Find where the given text appears and provide that cell's center as [X, Y] coordinate. 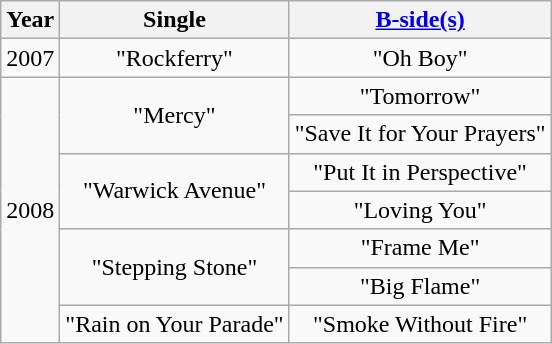
"Rockferry" [174, 58]
"Big Flame" [420, 286]
"Mercy" [174, 115]
"Stepping Stone" [174, 267]
"Smoke Without Fire" [420, 324]
"Warwick Avenue" [174, 191]
B-side(s) [420, 20]
Single [174, 20]
2007 [30, 58]
"Save It for Your Prayers" [420, 134]
"Oh Boy" [420, 58]
"Put It in Perspective" [420, 172]
Year [30, 20]
"Rain on Your Parade" [174, 324]
"Loving You" [420, 210]
"Tomorrow" [420, 96]
"Frame Me" [420, 248]
2008 [30, 210]
